Detect which cell encompasses the target text, then output its [x, y] center coordinate. 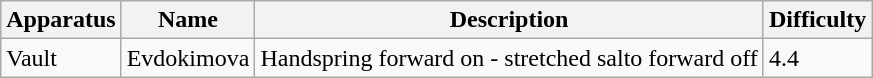
Evdokimova [188, 58]
Name [188, 20]
Handspring forward on - stretched salto forward off [509, 58]
Vault [61, 58]
4.4 [817, 58]
Apparatus [61, 20]
Difficulty [817, 20]
Description [509, 20]
